Return [x, y] of the center of cell containing provided text 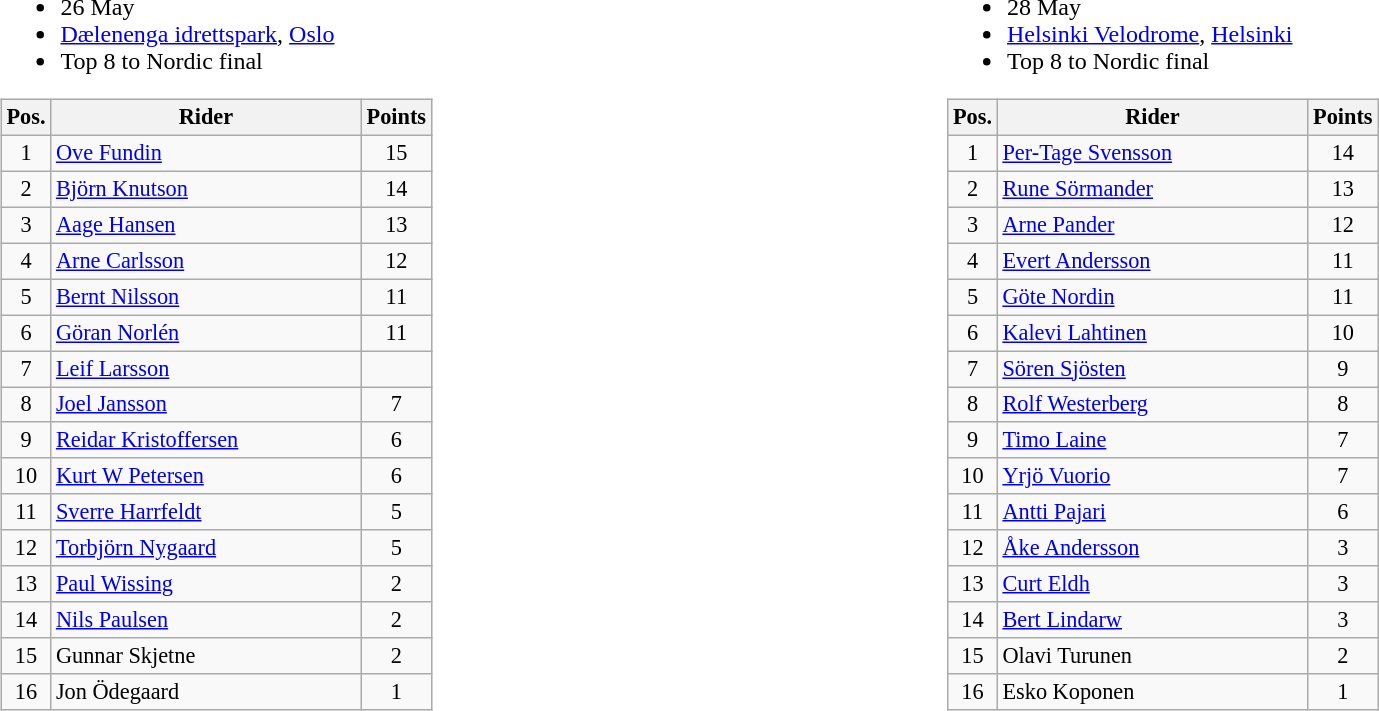
Joel Jansson [206, 404]
Arne Pander [1152, 225]
Rune Sörmander [1152, 189]
Göte Nordin [1152, 297]
Timo Laine [1152, 440]
Åke Andersson [1152, 548]
Bernt Nilsson [206, 297]
Arne Carlsson [206, 261]
Kurt W Petersen [206, 476]
Antti Pajari [1152, 512]
Torbjörn Nygaard [206, 548]
Gunnar Skjetne [206, 656]
Jon Ödegaard [206, 692]
Per-Tage Svensson [1152, 153]
Rolf Westerberg [1152, 404]
Sören Sjösten [1152, 369]
Curt Eldh [1152, 584]
Evert Andersson [1152, 261]
Aage Hansen [206, 225]
Björn Knutson [206, 189]
Paul Wissing [206, 584]
Olavi Turunen [1152, 656]
Yrjö Vuorio [1152, 476]
Leif Larsson [206, 369]
Esko Koponen [1152, 692]
Sverre Harrfeldt [206, 512]
Ove Fundin [206, 153]
Nils Paulsen [206, 620]
Kalevi Lahtinen [1152, 333]
Bert Lindarw [1152, 620]
Reidar Kristoffersen [206, 440]
Göran Norlén [206, 333]
